Extract the (X, Y) coordinate from the center of the cell holding the provided text.  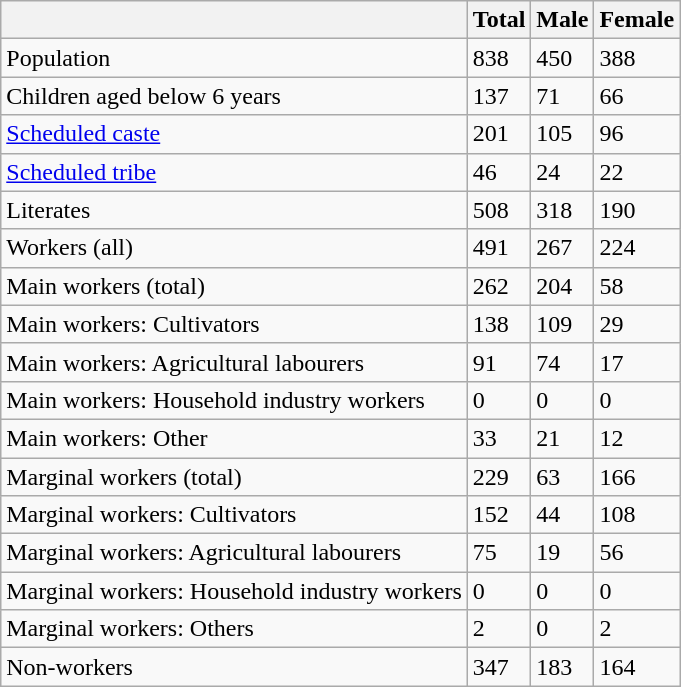
Female (637, 20)
166 (637, 477)
105 (562, 134)
96 (637, 134)
262 (499, 286)
17 (637, 362)
137 (499, 96)
Scheduled tribe (234, 172)
450 (562, 58)
Total (499, 20)
29 (637, 324)
Marginal workers: Agricultural labourers (234, 553)
201 (499, 134)
12 (637, 438)
108 (637, 515)
Scheduled caste (234, 134)
71 (562, 96)
224 (637, 248)
318 (562, 210)
Main workers (total) (234, 286)
Workers (all) (234, 248)
63 (562, 477)
Marginal workers: Others (234, 629)
347 (499, 667)
33 (499, 438)
Main workers: Agricultural labourers (234, 362)
22 (637, 172)
91 (499, 362)
21 (562, 438)
190 (637, 210)
Main workers: Household industry workers (234, 400)
56 (637, 553)
Population (234, 58)
Marginal workers (total) (234, 477)
75 (499, 553)
109 (562, 324)
183 (562, 667)
Marginal workers: Cultivators (234, 515)
66 (637, 96)
267 (562, 248)
74 (562, 362)
Literates (234, 210)
204 (562, 286)
Children aged below 6 years (234, 96)
24 (562, 172)
Main workers: Other (234, 438)
229 (499, 477)
Main workers: Cultivators (234, 324)
164 (637, 667)
19 (562, 553)
46 (499, 172)
138 (499, 324)
388 (637, 58)
491 (499, 248)
44 (562, 515)
Marginal workers: Household industry workers (234, 591)
508 (499, 210)
838 (499, 58)
152 (499, 515)
Male (562, 20)
58 (637, 286)
Non-workers (234, 667)
